From the cell containing the given text, extract its center point as (X, Y) coordinate. 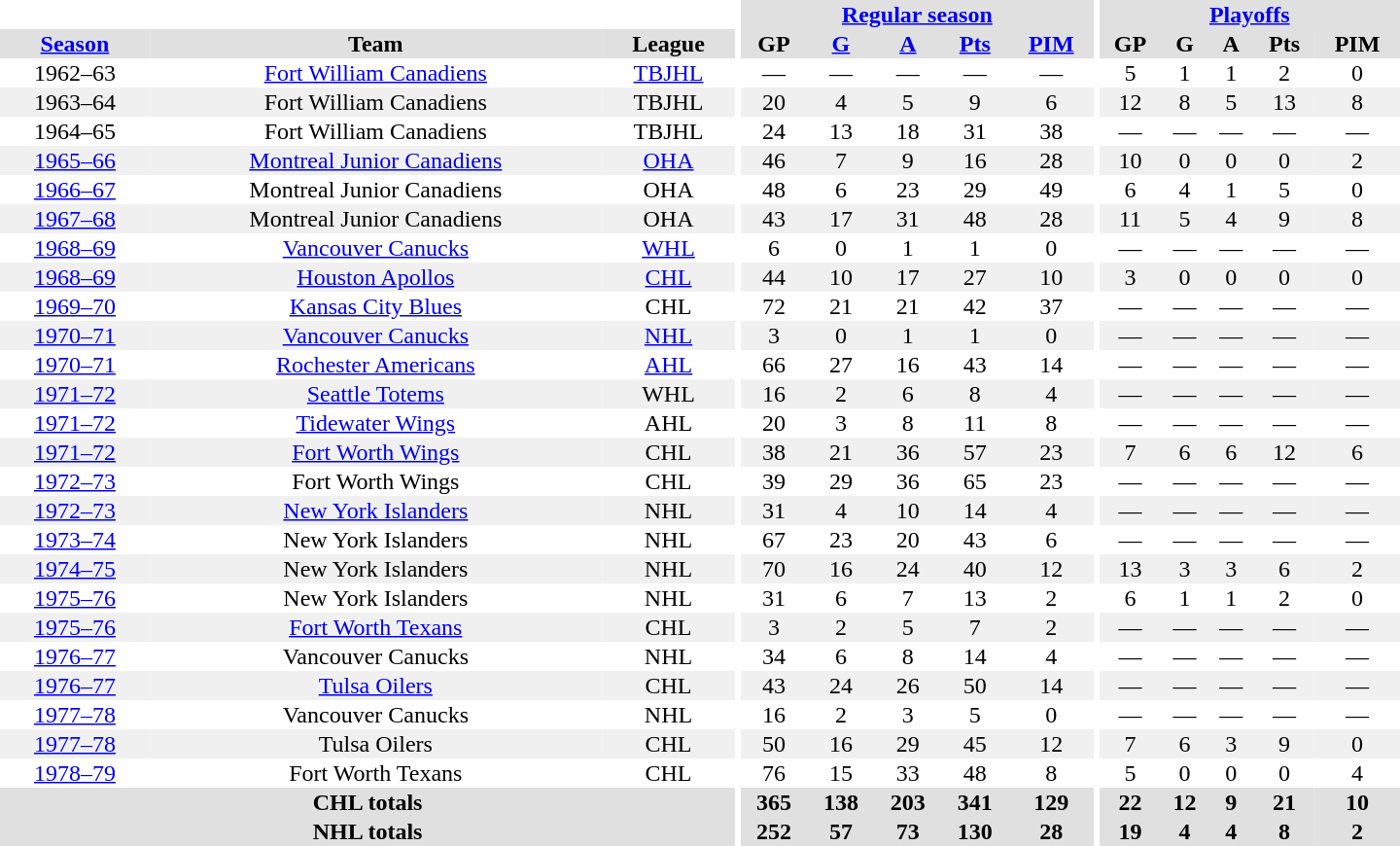
Regular season (917, 15)
129 (1051, 802)
365 (774, 802)
44 (774, 277)
1973–74 (75, 540)
45 (974, 744)
341 (974, 802)
40 (974, 569)
Kansas City Blues (375, 306)
46 (774, 160)
1966–67 (75, 190)
League (669, 44)
65 (974, 481)
1962–63 (75, 73)
37 (1051, 306)
26 (908, 686)
34 (774, 656)
18 (908, 131)
1967–68 (75, 219)
73 (908, 831)
1964–65 (75, 131)
1965–66 (75, 160)
19 (1130, 831)
15 (840, 773)
CHL totals (367, 802)
NHL totals (367, 831)
42 (974, 306)
Playoffs (1249, 15)
130 (974, 831)
Tidewater Wings (375, 423)
1974–75 (75, 569)
Team (375, 44)
33 (908, 773)
39 (774, 481)
1969–70 (75, 306)
76 (774, 773)
Houston Apollos (375, 277)
Seattle Totems (375, 394)
1978–79 (75, 773)
49 (1051, 190)
1963–64 (75, 102)
72 (774, 306)
66 (774, 365)
252 (774, 831)
22 (1130, 802)
203 (908, 802)
138 (840, 802)
Season (75, 44)
Rochester Americans (375, 365)
70 (774, 569)
67 (774, 540)
